Output the [X, Y] coordinate of the center of the cell containing the given text.  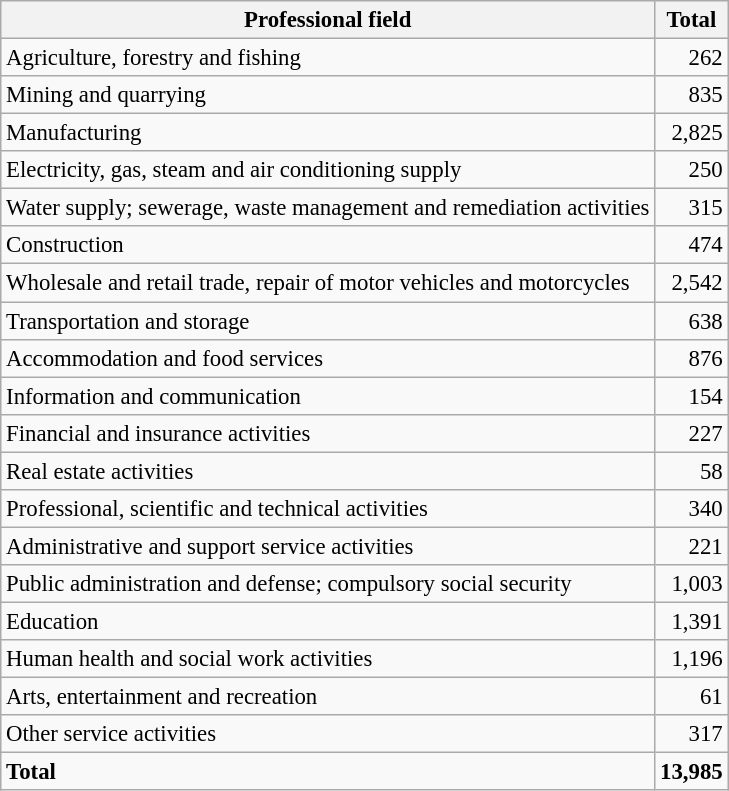
250 [692, 170]
Administrative and support service activities [328, 546]
1,003 [692, 584]
61 [692, 697]
1,391 [692, 621]
Construction [328, 245]
227 [692, 433]
Agriculture, forestry and fishing [328, 58]
13,985 [692, 772]
340 [692, 509]
Information and communication [328, 396]
835 [692, 95]
58 [692, 471]
Public administration and defense; compulsory social security [328, 584]
Electricity, gas, steam and air conditioning supply [328, 170]
Education [328, 621]
Professional field [328, 20]
154 [692, 396]
221 [692, 546]
Other service activities [328, 734]
315 [692, 208]
Arts, entertainment and recreation [328, 697]
Real estate activities [328, 471]
Human health and social work activities [328, 659]
Mining and quarrying [328, 95]
2,825 [692, 133]
638 [692, 321]
474 [692, 245]
Accommodation and food services [328, 358]
262 [692, 58]
Financial and insurance activities [328, 433]
Manufacturing [328, 133]
Wholesale and retail trade, repair of motor vehicles and motorcycles [328, 283]
876 [692, 358]
2,542 [692, 283]
1,196 [692, 659]
Transportation and storage [328, 321]
317 [692, 734]
Professional, scientific and technical activities [328, 509]
Water supply; sewerage, waste management and remediation activities [328, 208]
